Scan for the cell matching the given text and deliver its [X, Y] coordinate at center. 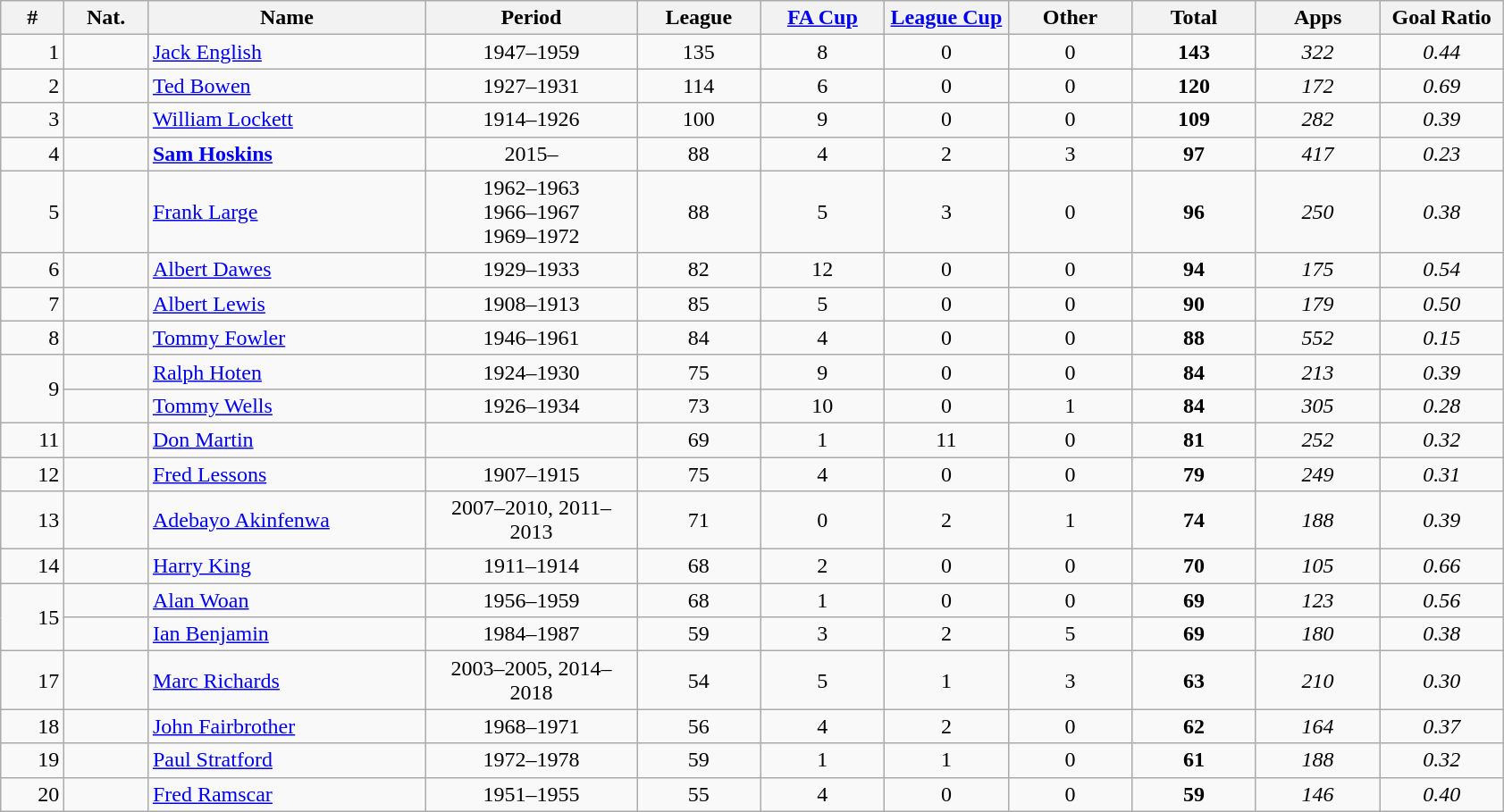
17 [32, 681]
180 [1317, 634]
70 [1194, 566]
417 [1317, 154]
123 [1317, 600]
John Fairbrother [286, 726]
0.40 [1442, 794]
Fred Ramscar [286, 794]
Jack English [286, 52]
1951–1955 [531, 794]
Harry King [286, 566]
2003–2005, 2014–2018 [531, 681]
82 [699, 270]
1956–1959 [531, 600]
252 [1317, 439]
1907–1915 [531, 474]
1984–1987 [531, 634]
Albert Lewis [286, 304]
Ted Bowen [286, 86]
14 [32, 566]
179 [1317, 304]
143 [1194, 52]
164 [1317, 726]
# [32, 18]
Tommy Fowler [286, 338]
18 [32, 726]
Adebayo Akinfenwa [286, 520]
Fred Lessons [286, 474]
85 [699, 304]
1962–19631966–19671969–1972 [531, 212]
FA Cup [822, 18]
0.44 [1442, 52]
105 [1317, 566]
0.69 [1442, 86]
210 [1317, 681]
305 [1317, 406]
0.31 [1442, 474]
114 [699, 86]
322 [1317, 52]
71 [699, 520]
Goal Ratio [1442, 18]
Albert Dawes [286, 270]
94 [1194, 270]
2007–2010, 2011–2013 [531, 520]
League Cup [947, 18]
0.66 [1442, 566]
1947–1959 [531, 52]
135 [699, 52]
0.15 [1442, 338]
Frank Large [286, 212]
1914–1926 [531, 120]
0.56 [1442, 600]
Don Martin [286, 439]
13 [32, 520]
1927–1931 [531, 86]
282 [1317, 120]
1946–1961 [531, 338]
0.54 [1442, 270]
55 [699, 794]
Other [1071, 18]
73 [699, 406]
Paul Stratford [286, 760]
1924–1930 [531, 372]
0.30 [1442, 681]
74 [1194, 520]
League [699, 18]
0.28 [1442, 406]
Marc Richards [286, 681]
1926–1934 [531, 406]
10 [822, 406]
100 [699, 120]
Ralph Hoten [286, 372]
97 [1194, 154]
Tommy Wells [286, 406]
552 [1317, 338]
Total [1194, 18]
1911–1914 [531, 566]
146 [1317, 794]
96 [1194, 212]
Name [286, 18]
61 [1194, 760]
7 [32, 304]
2015– [531, 154]
Apps [1317, 18]
175 [1317, 270]
249 [1317, 474]
172 [1317, 86]
79 [1194, 474]
Alan Woan [286, 600]
Nat. [106, 18]
54 [699, 681]
20 [32, 794]
1908–1913 [531, 304]
213 [1317, 372]
63 [1194, 681]
1968–1971 [531, 726]
109 [1194, 120]
62 [1194, 726]
120 [1194, 86]
250 [1317, 212]
15 [32, 617]
Ian Benjamin [286, 634]
81 [1194, 439]
0.23 [1442, 154]
0.50 [1442, 304]
Period [531, 18]
0.37 [1442, 726]
1929–1933 [531, 270]
William Lockett [286, 120]
56 [699, 726]
19 [32, 760]
Sam Hoskins [286, 154]
1972–1978 [531, 760]
90 [1194, 304]
